Extract the [X, Y] coordinate from the center of the cell holding the provided text.  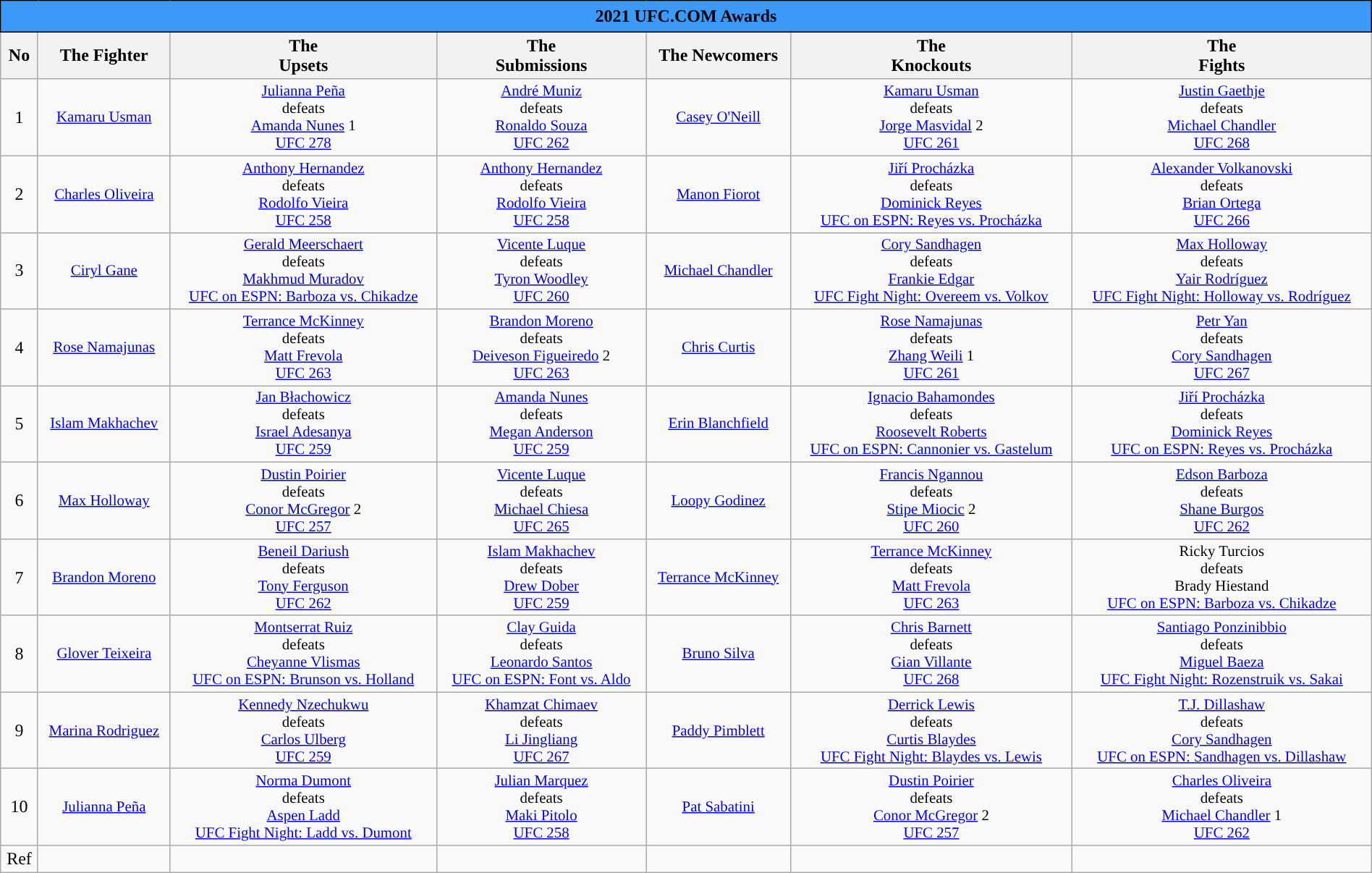
7 [20, 577]
Manon Fiorot [719, 194]
Ref [20, 859]
3 [20, 271]
Beneil Dariush defeats Tony Ferguson UFC 262 [303, 577]
Edson Barboza defeats Shane Burgos UFC 262 [1221, 501]
Alexander Volkanovski defeats Brian Ortega UFC 266 [1221, 194]
Montserrat Ruiz defeats Cheyanne Vlismas UFC on ESPN: Brunson vs. Holland [303, 654]
Michael Chandler [719, 271]
The Fighter [104, 55]
Chris Curtis [719, 347]
Rose Namajunas [104, 347]
9 [20, 730]
André Muniz defeats Ronaldo Souza UFC 262 [541, 117]
Khamzat Chimaev defeats Li Jingliang UFC 267 [541, 730]
Terrance McKinney [719, 577]
Ricky Turcios defeats Brady Hiestand UFC on ESPN: Barboza vs. Chikadze [1221, 577]
No [20, 55]
TheKnockouts [931, 55]
Brandon Moreno [104, 577]
Bruno Silva [719, 654]
1 [20, 117]
Glover Teixeira [104, 654]
2 [20, 194]
Justin Gaethje defeats Michael Chandler UFC 268 [1221, 117]
Max Holloway [104, 501]
Kamaru Usman [104, 117]
2021 UFC.COM Awards [686, 17]
Vicente Luque defeats Michael Chiesa UFC 265 [541, 501]
Jan Błachowicz defeats Israel Adesanya UFC 259 [303, 424]
TheFights [1221, 55]
Derrick Lewis defeats Curtis Blaydes UFC Fight Night: Blaydes vs. Lewis [931, 730]
5 [20, 424]
TheUpsets [303, 55]
Kamaru Usman defeats Jorge Masvidal 2 UFC 261 [931, 117]
Cory Sandhagen defeats Frankie Edgar UFC Fight Night: Overeem vs. Volkov [931, 271]
10 [20, 807]
Loopy Godinez [719, 501]
TheSubmissions [541, 55]
6 [20, 501]
Amanda Nunes defeats Megan Anderson UFC 259 [541, 424]
Kennedy Nzechukwu defeats Carlos Ulberg UFC 259 [303, 730]
Vicente Luque defeats Tyron Woodley UFC 260 [541, 271]
Santiago Ponzinibbio defeats Miguel Baeza UFC Fight Night: Rozenstruik vs. Sakai [1221, 654]
Norma Dumont defeats Aspen Ladd UFC Fight Night: Ladd vs. Dumont [303, 807]
Julianna Peña [104, 807]
4 [20, 347]
Ciryl Gane [104, 271]
Chris Barnett defeats Gian Villante UFC 268 [931, 654]
Charles Oliveira defeats Michael Chandler 1 UFC 262 [1221, 807]
Julianna Peña defeats Amanda Nunes 1 UFC 278 [303, 117]
Erin Blanchfield [719, 424]
8 [20, 654]
Ignacio Bahamondes defeats Roosevelt Roberts UFC on ESPN: Cannonier vs. Gastelum [931, 424]
Casey O'Neill [719, 117]
Max Holloway defeats Yair Rodríguez UFC Fight Night: Holloway vs. Rodríguez [1221, 271]
Clay Guida defeats Leonardo Santos UFC on ESPN: Font vs. Aldo [541, 654]
Gerald Meerschaert defeats Makhmud Muradov UFC on ESPN: Barboza vs. Chikadze [303, 271]
Islam Makhachev [104, 424]
Marina Rodriguez [104, 730]
Francis Ngannou defeats Stipe Miocic 2 UFC 260 [931, 501]
Islam Makhachev defeats Drew Dober UFC 259 [541, 577]
Rose Namajunas defeats Zhang Weili 1 UFC 261 [931, 347]
Brandon Moreno defeats Deiveson Figueiredo 2 UFC 263 [541, 347]
Petr Yan defeats Cory Sandhagen UFC 267 [1221, 347]
Charles Oliveira [104, 194]
T.J. Dillashaw defeats Cory Sandhagen UFC on ESPN: Sandhagen vs. Dillashaw [1221, 730]
The Newcomers [719, 55]
Paddy Pimblett [719, 730]
Pat Sabatini [719, 807]
Julian Marquez defeats Maki Pitolo UFC 258 [541, 807]
